Return the [X, Y] coordinate for the center point of the cell that contains the specified text.  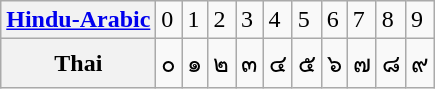
๒ [222, 64]
0 [169, 20]
Thai [78, 64]
๙ [420, 64]
Hindu-Arabic [78, 20]
๐ [169, 64]
8 [390, 20]
๑ [195, 64]
๔ [278, 64]
6 [334, 20]
3 [250, 20]
5 [306, 20]
๘ [390, 64]
1 [195, 20]
๓ [250, 64]
๖ [334, 64]
4 [278, 20]
๗ [362, 64]
๕ [306, 64]
7 [362, 20]
9 [420, 20]
2 [222, 20]
